Output the [X, Y] coordinate of the center of the cell containing the given text.  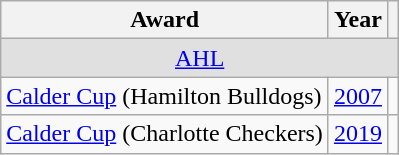
Award [165, 20]
2007 [358, 96]
Calder Cup (Charlotte Checkers) [165, 134]
Calder Cup (Hamilton Bulldogs) [165, 96]
Year [358, 20]
AHL [200, 58]
2019 [358, 134]
